From the cell containing the given text, extract its center point as [X, Y] coordinate. 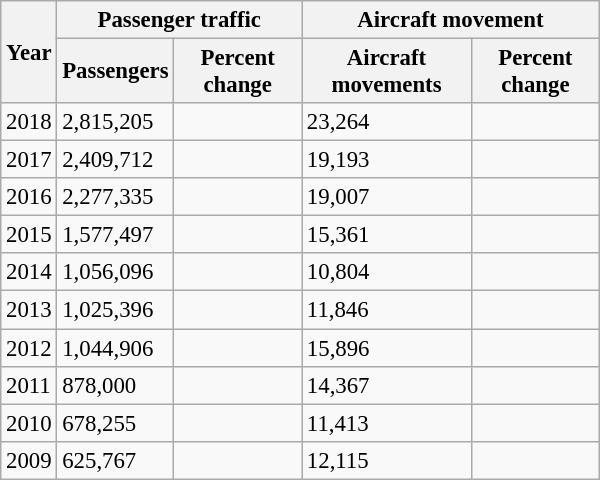
2013 [29, 310]
Aircraft movements [387, 72]
Year [29, 52]
1,025,396 [116, 310]
11,846 [387, 310]
2014 [29, 273]
Passengers [116, 72]
12,115 [387, 460]
625,767 [116, 460]
15,896 [387, 348]
2017 [29, 160]
19,193 [387, 160]
23,264 [387, 122]
2010 [29, 423]
2016 [29, 197]
2018 [29, 122]
2009 [29, 460]
11,413 [387, 423]
2011 [29, 385]
878,000 [116, 385]
2012 [29, 348]
2,277,335 [116, 197]
2,815,205 [116, 122]
2,409,712 [116, 160]
10,804 [387, 273]
2015 [29, 235]
15,361 [387, 235]
1,044,906 [116, 348]
14,367 [387, 385]
678,255 [116, 423]
Aircraft movement [451, 20]
1,577,497 [116, 235]
Passenger traffic [180, 20]
19,007 [387, 197]
1,056,096 [116, 273]
